Identify which cell holds the provided text, then report its (X, Y) central coordinate. 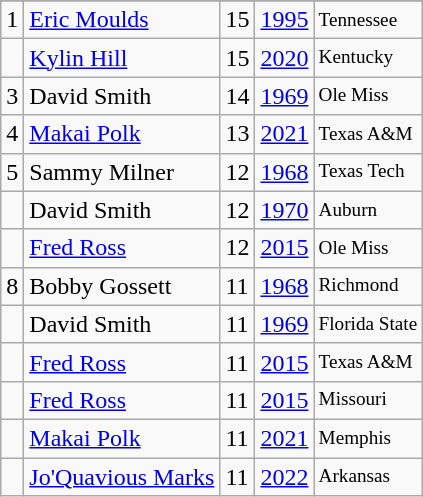
Richmond (368, 286)
14 (238, 96)
1 (12, 20)
Bobby Gossett (122, 286)
Auburn (368, 210)
1970 (284, 210)
Memphis (368, 438)
Kylin Hill (122, 58)
Kentucky (368, 58)
3 (12, 96)
Florida State (368, 324)
2022 (284, 477)
13 (238, 134)
Arkansas (368, 477)
Sammy Milner (122, 172)
Tennessee (368, 20)
5 (12, 172)
4 (12, 134)
8 (12, 286)
Eric Moulds (122, 20)
Missouri (368, 400)
2020 (284, 58)
1995 (284, 20)
Texas Tech (368, 172)
Jo'Quavious Marks (122, 477)
